For the text-containing cell, return its midpoint in [X, Y] coordinate format. 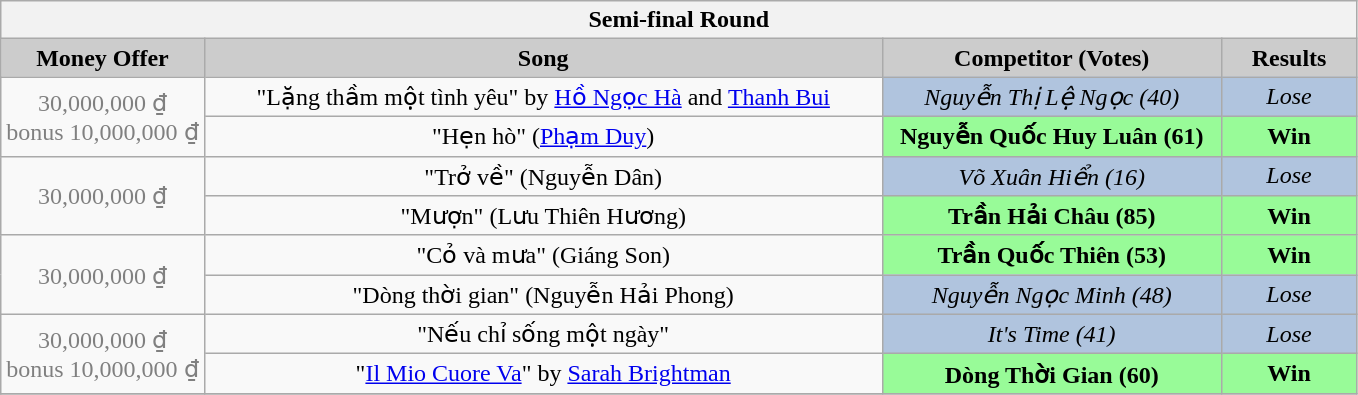
"Dòng thời gian" (Nguyễn Hải Phong) [543, 295]
Nguyễn Ngọc Minh (48) [1052, 295]
"Il Mio Cuore Va" by Sarah Brightman [543, 374]
"Nếu chỉ sống một ngày" [543, 334]
Dòng Thời Gian (60) [1052, 374]
"Hẹn hò" (Phạm Duy) [543, 136]
"Lặng thầm một tình yêu" by Hồ Ngọc Hà and Thanh Bui [543, 97]
Nguyễn Thị Lệ Ngọc (40) [1052, 97]
Money Offer [102, 58]
Nguyễn Quốc Huy Luân (61) [1052, 136]
Semi-final Round [679, 20]
"Cỏ và mưa" (Giáng Son) [543, 255]
Results [1289, 58]
Competitor (Votes) [1052, 58]
Võ Xuân Hiển (16) [1052, 176]
Trần Quốc Thiên (53) [1052, 255]
Trần Hải Châu (85) [1052, 216]
It's Time (41) [1052, 334]
"Mượn" (Lưu Thiên Hương) [543, 216]
"Trở về" (Nguyễn Dân) [543, 176]
Song [543, 58]
